Return [X, Y] of the center of cell containing provided text 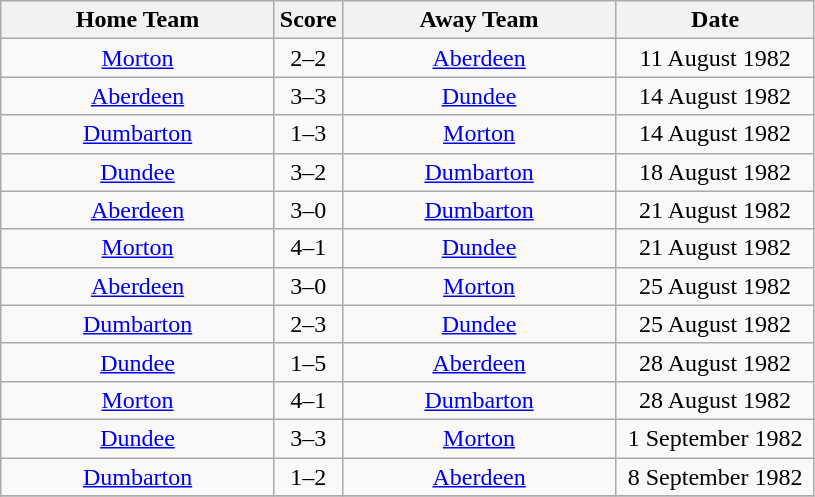
18 August 1982 [716, 172]
11 August 1982 [716, 58]
1 September 1982 [716, 438]
Away Team [479, 20]
Home Team [138, 20]
2–3 [308, 324]
8 September 1982 [716, 477]
1–2 [308, 477]
3–2 [308, 172]
Date [716, 20]
Score [308, 20]
1–3 [308, 134]
2–2 [308, 58]
1–5 [308, 362]
